From the cell containing the given text, extract its center point as [X, Y] coordinate. 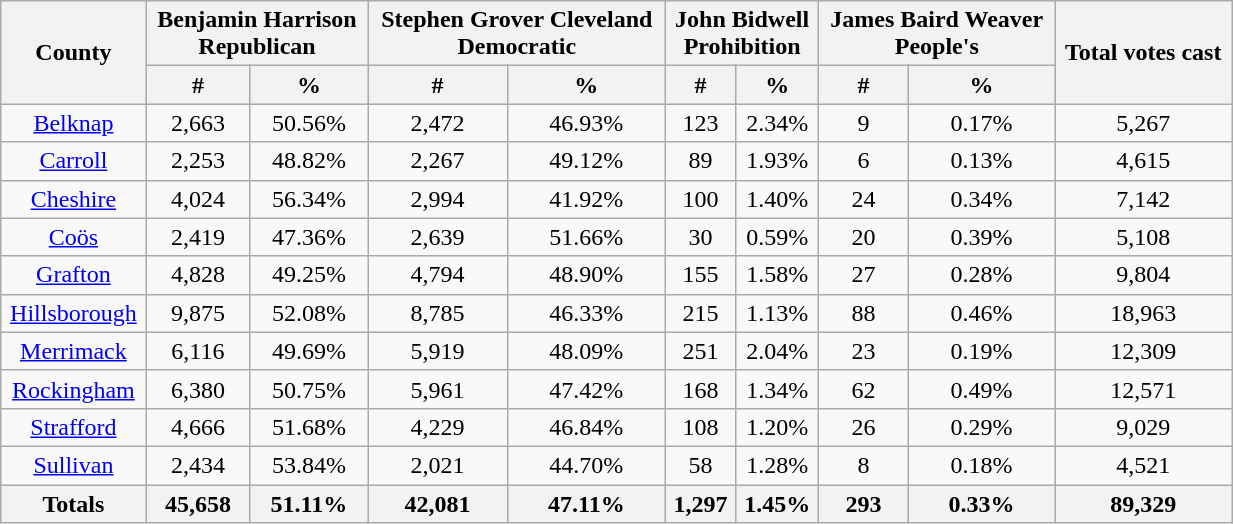
42,081 [438, 503]
Carroll [74, 161]
1.45% [778, 503]
48.09% [586, 351]
2,994 [438, 199]
0.34% [982, 199]
Hillsborough [74, 313]
12,571 [1144, 389]
2,663 [198, 123]
24 [864, 199]
6,380 [198, 389]
46.84% [586, 427]
2,472 [438, 123]
0.39% [982, 237]
46.33% [586, 313]
9,875 [198, 313]
1.28% [778, 465]
23 [864, 351]
7,142 [1144, 199]
2,419 [198, 237]
89 [701, 161]
12,309 [1144, 351]
0.33% [982, 503]
2,639 [438, 237]
45,658 [198, 503]
0.19% [982, 351]
John BidwellProhibition [742, 34]
51.68% [309, 427]
4,024 [198, 199]
52.08% [309, 313]
8,785 [438, 313]
49.69% [309, 351]
8 [864, 465]
9,804 [1144, 275]
0.13% [982, 161]
215 [701, 313]
2.04% [778, 351]
1.93% [778, 161]
30 [701, 237]
9 [864, 123]
4,666 [198, 427]
Strafford [74, 427]
Stephen Grover ClevelandDemocratic [517, 34]
0.46% [982, 313]
Benjamin HarrisonRepublican [257, 34]
Sullivan [74, 465]
49.25% [309, 275]
44.70% [586, 465]
53.84% [309, 465]
123 [701, 123]
51.66% [586, 237]
1.40% [778, 199]
4,521 [1144, 465]
49.12% [586, 161]
89,329 [1144, 503]
41.92% [586, 199]
48.82% [309, 161]
46.93% [586, 123]
Coös [74, 237]
James Baird WeaverPeople's [937, 34]
Totals [74, 503]
62 [864, 389]
155 [701, 275]
1,297 [701, 503]
88 [864, 313]
0.28% [982, 275]
6,116 [198, 351]
20 [864, 237]
4,229 [438, 427]
51.11% [309, 503]
48.90% [586, 275]
27 [864, 275]
2.34% [778, 123]
4,615 [1144, 161]
47.11% [586, 503]
1.20% [778, 427]
Belknap [74, 123]
108 [701, 427]
5,919 [438, 351]
5,961 [438, 389]
2,267 [438, 161]
0.17% [982, 123]
9,029 [1144, 427]
County [74, 52]
0.59% [778, 237]
1.34% [778, 389]
293 [864, 503]
0.49% [982, 389]
6 [864, 161]
5,267 [1144, 123]
168 [701, 389]
Rockingham [74, 389]
4,828 [198, 275]
0.18% [982, 465]
1.13% [778, 313]
56.34% [309, 199]
Total votes cast [1144, 52]
2,021 [438, 465]
Cheshire [74, 199]
47.36% [309, 237]
18,963 [1144, 313]
100 [701, 199]
0.29% [982, 427]
58 [701, 465]
1.58% [778, 275]
5,108 [1144, 237]
Grafton [74, 275]
26 [864, 427]
Merrimack [74, 351]
50.75% [309, 389]
47.42% [586, 389]
2,253 [198, 161]
2,434 [198, 465]
251 [701, 351]
50.56% [309, 123]
4,794 [438, 275]
